Return (x, y) of the center of cell containing provided text 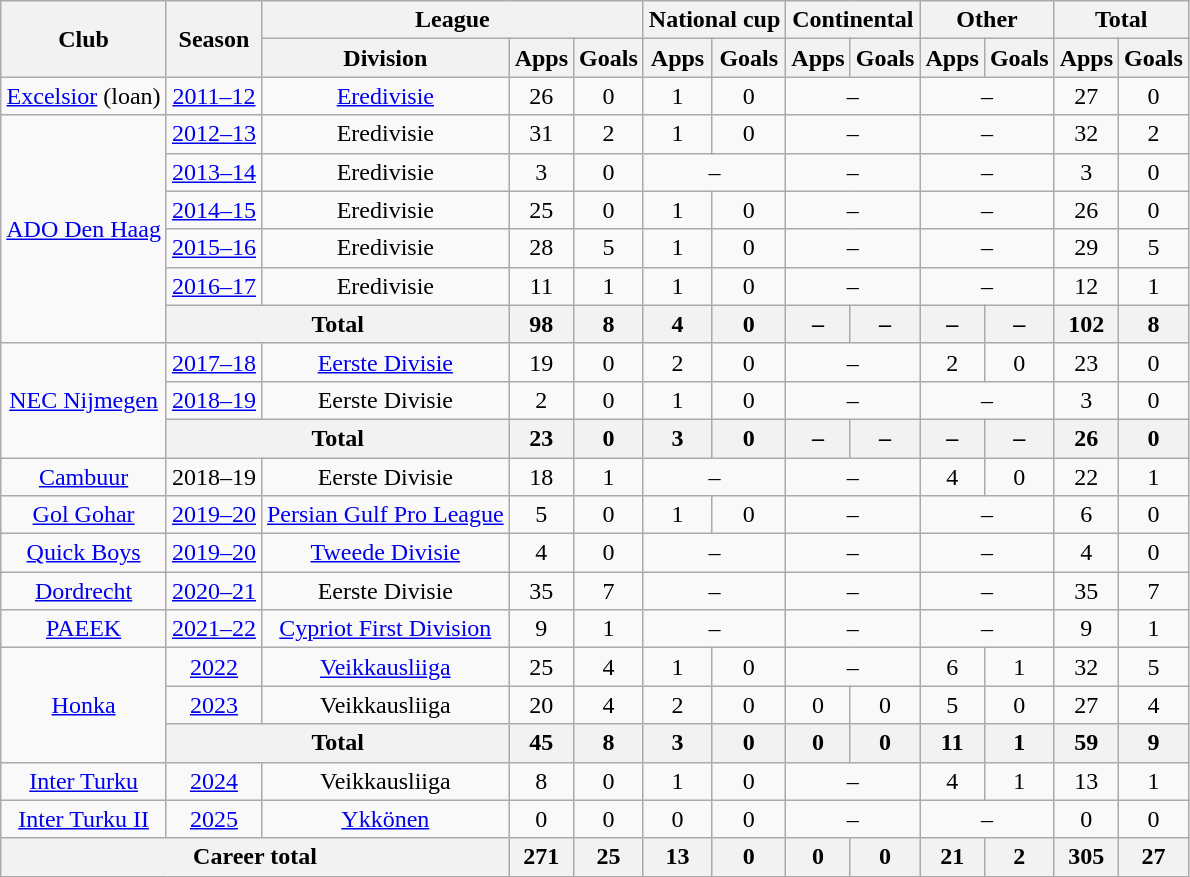
Persian Gulf Pro League (385, 515)
2022 (214, 667)
Season (214, 39)
19 (541, 362)
31 (541, 134)
2017–18 (214, 362)
National cup (714, 20)
Excelsior (loan) (84, 96)
Continental (853, 20)
Career total (255, 857)
2014–15 (214, 210)
PAEEK (84, 629)
Dordrecht (84, 591)
Club (84, 39)
2020–21 (214, 591)
Honka (84, 705)
271 (541, 857)
Other (987, 20)
2023 (214, 705)
2021–22 (214, 629)
21 (952, 857)
Division (385, 58)
NEC Nijmegen (84, 400)
2025 (214, 819)
ADO Den Haag (84, 229)
28 (541, 248)
305 (1086, 857)
2015–16 (214, 248)
Inter Turku (84, 781)
Tweede Divisie (385, 553)
98 (541, 324)
Ykkönen (385, 819)
League (452, 20)
18 (541, 477)
2016–17 (214, 286)
20 (541, 705)
Quick Boys (84, 553)
2012–13 (214, 134)
Cypriot First Division (385, 629)
2024 (214, 781)
59 (1086, 743)
Inter Turku II (84, 819)
2013–14 (214, 172)
Cambuur (84, 477)
22 (1086, 477)
29 (1086, 248)
Gol Gohar (84, 515)
45 (541, 743)
102 (1086, 324)
12 (1086, 286)
2011–12 (214, 96)
